Find where the given text appears and provide that cell's center as [x, y] coordinate. 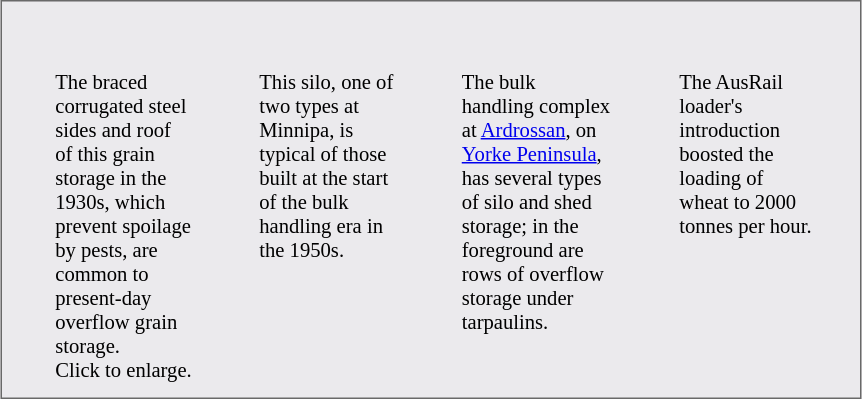
This silo, one of two types at Minnipa, is typical of those built at the start of the bulk handling era in the 1950s. [326, 227]
The AusRail loader's introduction boosted the loading of wheat to 2000 tonnes per hour. [746, 227]
